From the cell containing the given text, extract its center point as [x, y] coordinate. 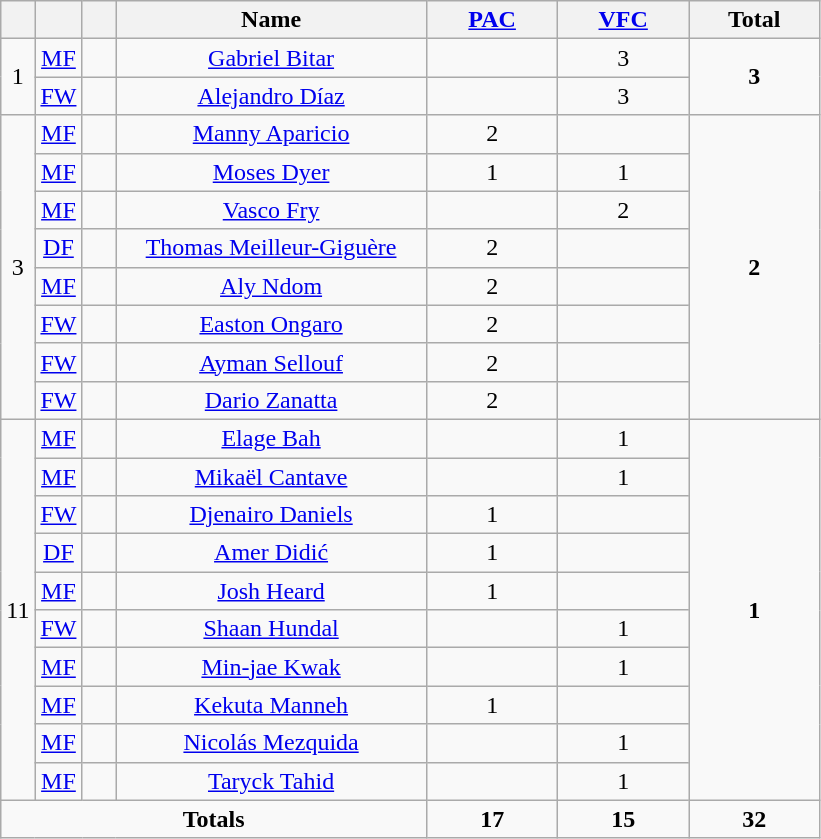
Shaan Hundal [272, 629]
Josh Heard [272, 591]
Taryck Tahid [272, 781]
15 [624, 819]
VFC [624, 20]
Manny Aparicio [272, 134]
Gabriel Bitar [272, 58]
Min-jae Kwak [272, 667]
32 [754, 819]
Amer Didić [272, 553]
Total [754, 20]
Elage Bah [272, 438]
Alejandro Díaz [272, 96]
11 [18, 610]
Kekuta Manneh [272, 705]
Vasco Fry [272, 210]
Easton Ongaro [272, 324]
Thomas Meilleur-Giguère [272, 248]
Ayman Sellouf [272, 362]
Moses Dyer [272, 172]
Name [272, 20]
Djenairo Daniels [272, 515]
PAC [492, 20]
Aly Ndom [272, 286]
17 [492, 819]
Mikaël Cantave [272, 477]
Totals [214, 819]
Nicolás Mezquida [272, 743]
Dario Zanatta [272, 400]
